Pinpoint the cell where the given text exists, returning its [X, Y] midpoint coordinate. 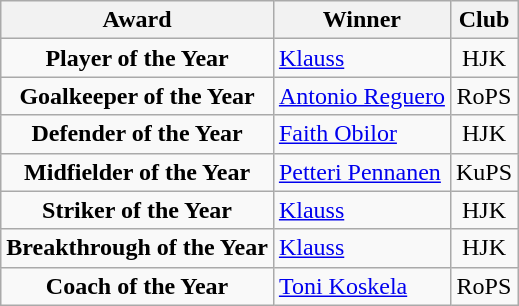
Breakthrough of the Year [138, 248]
Defender of the Year [138, 134]
Faith Obilor [362, 134]
KuPS [484, 172]
Toni Koskela [362, 286]
Coach of the Year [138, 286]
Winner [362, 20]
Antonio Reguero [362, 96]
Petteri Pennanen [362, 172]
Goalkeeper of the Year [138, 96]
Award [138, 20]
Player of the Year [138, 58]
Striker of the Year [138, 210]
Midfielder of the Year [138, 172]
Club [484, 20]
